From the cell containing the given text, extract its center point as (x, y) coordinate. 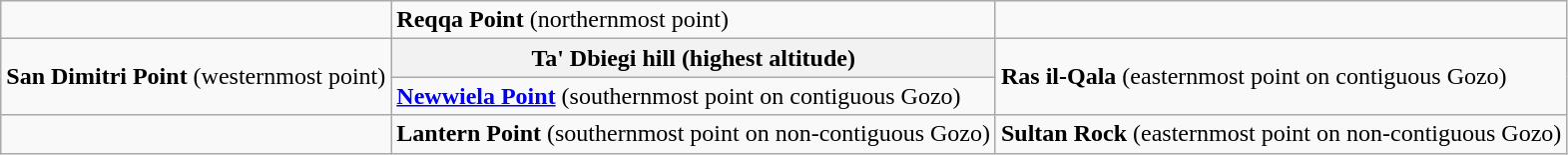
Newwiela Point (southernmost point on contiguous Gozo) (694, 96)
San Dimitri Point (westernmost point) (196, 77)
Ras il-Qala (easternmost point on contiguous Gozo) (1281, 77)
Sultan Rock (easternmost point on non-contiguous Gozo) (1281, 134)
Ta' Dbiegi hill (highest altitude) (694, 58)
Lantern Point (southernmost point on non-contiguous Gozo) (694, 134)
Reqqa Point (northernmost point) (694, 20)
